Identify which cell holds the provided text, then report its [x, y] central coordinate. 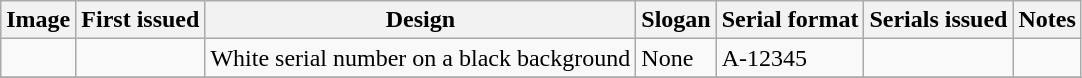
Notes [1047, 20]
First issued [140, 20]
Design [420, 20]
Slogan [676, 20]
None [676, 58]
White serial number on a black background [420, 58]
A-12345 [790, 58]
Serial format [790, 20]
Serials issued [938, 20]
Image [38, 20]
